Locate the cell with the specified text and output its (x, y) center coordinate. 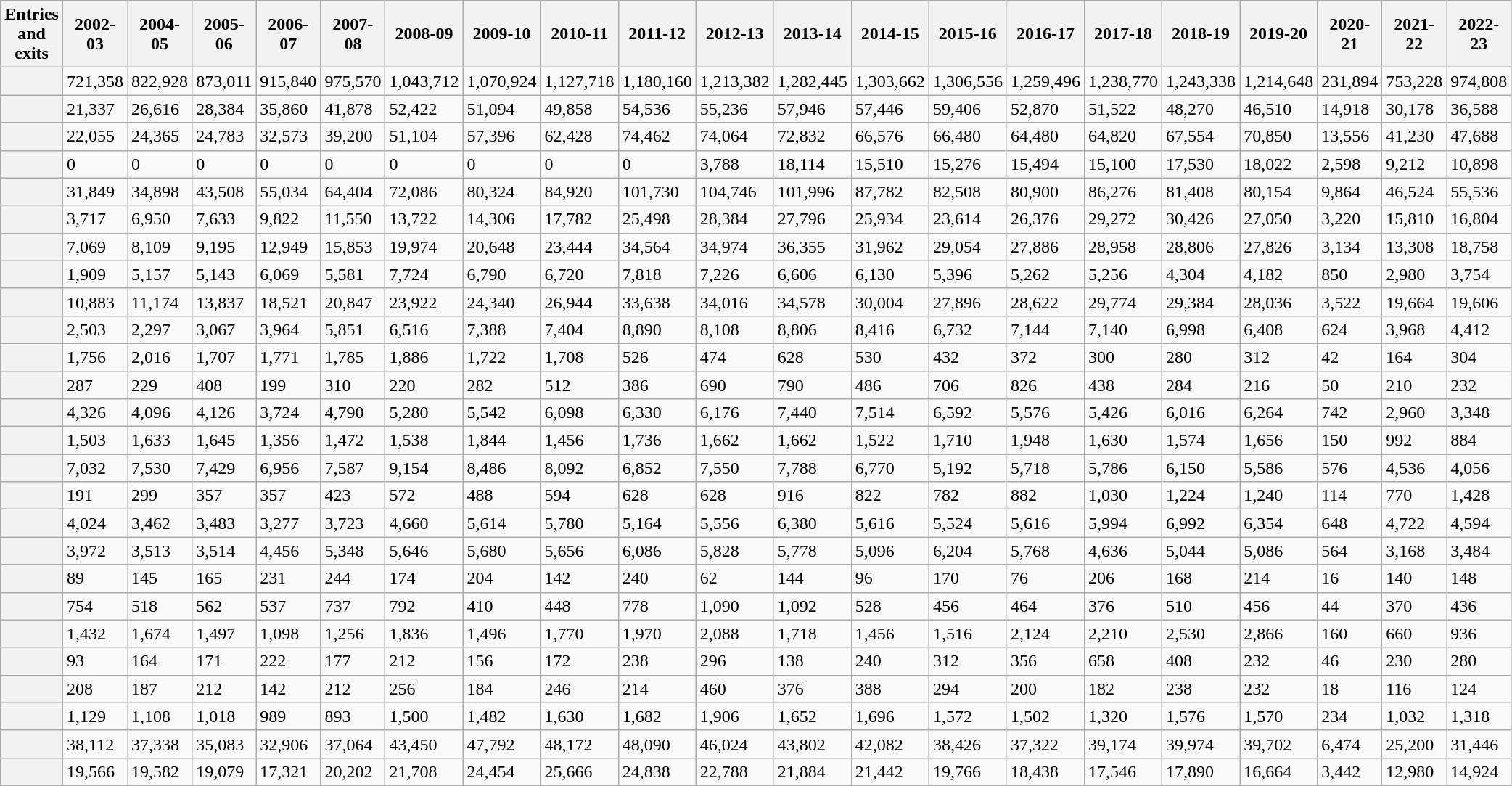
1,432 (94, 634)
23,922 (424, 302)
182 (1123, 689)
3,348 (1479, 413)
7,530 (160, 468)
28,036 (1278, 302)
101,996 (813, 192)
24,365 (160, 136)
81,408 (1201, 192)
31,446 (1479, 744)
537 (289, 606)
1,213,382 (734, 81)
3,067 (224, 329)
296 (734, 661)
2022-23 (1479, 34)
3,717 (94, 219)
87,782 (889, 192)
28,622 (1045, 302)
1,785 (353, 357)
25,934 (889, 219)
6,770 (889, 468)
1,652 (813, 716)
1,180,160 (657, 81)
28,806 (1201, 247)
1,633 (160, 441)
1,092 (813, 606)
210 (1415, 385)
31,849 (94, 192)
3,220 (1349, 219)
5,994 (1123, 523)
2014-15 (889, 34)
6,720 (579, 274)
39,974 (1201, 744)
30,426 (1201, 219)
66,480 (968, 136)
230 (1415, 661)
1,756 (94, 357)
39,174 (1123, 744)
658 (1123, 661)
1,018 (224, 716)
7,388 (502, 329)
231,894 (1349, 81)
7,440 (813, 413)
2,210 (1123, 634)
1,129 (94, 716)
93 (94, 661)
18,022 (1278, 164)
432 (968, 357)
4,182 (1278, 274)
460 (734, 689)
31,962 (889, 247)
5,851 (353, 329)
2,088 (734, 634)
594 (579, 496)
150 (1349, 441)
1,696 (889, 716)
386 (657, 385)
6,330 (657, 413)
5,044 (1201, 551)
216 (1278, 385)
36,588 (1479, 109)
2004-05 (160, 34)
530 (889, 357)
222 (289, 661)
2,503 (94, 329)
8,806 (813, 329)
7,514 (889, 413)
770 (1415, 496)
50 (1349, 385)
86,276 (1123, 192)
6,956 (289, 468)
18,758 (1479, 247)
12,949 (289, 247)
474 (734, 357)
138 (813, 661)
11,550 (353, 219)
4,594 (1479, 523)
24,340 (502, 302)
3,483 (224, 523)
300 (1123, 357)
4,536 (1415, 468)
1,710 (968, 441)
41,878 (353, 109)
8,416 (889, 329)
34,578 (813, 302)
294 (968, 689)
15,853 (353, 247)
1,030 (1123, 496)
1,500 (424, 716)
3,514 (224, 551)
12,980 (1415, 771)
27,886 (1045, 247)
4,096 (160, 413)
16 (1349, 578)
1,240 (1278, 496)
5,096 (889, 551)
9,864 (1349, 192)
936 (1479, 634)
1,656 (1278, 441)
13,308 (1415, 247)
4,412 (1479, 329)
140 (1415, 578)
1,948 (1045, 441)
5,614 (502, 523)
18,114 (813, 164)
34,564 (657, 247)
5,828 (734, 551)
778 (657, 606)
27,896 (968, 302)
32,906 (289, 744)
55,034 (289, 192)
39,702 (1278, 744)
1,108 (160, 716)
5,262 (1045, 274)
39,200 (353, 136)
5,164 (657, 523)
246 (579, 689)
36,355 (813, 247)
24,783 (224, 136)
782 (968, 496)
204 (502, 578)
57,946 (813, 109)
882 (1045, 496)
6,516 (424, 329)
3,723 (353, 523)
34,974 (734, 247)
55,236 (734, 109)
184 (502, 689)
660 (1415, 634)
9,154 (424, 468)
5,780 (579, 523)
116 (1415, 689)
1,472 (353, 441)
356 (1045, 661)
48,172 (579, 744)
46 (1349, 661)
25,498 (657, 219)
62 (734, 578)
10,883 (94, 302)
199 (289, 385)
8,109 (160, 247)
64,820 (1123, 136)
14,918 (1349, 109)
3,134 (1349, 247)
15,494 (1045, 164)
37,338 (160, 744)
10,898 (1479, 164)
6,732 (968, 329)
6,354 (1278, 523)
30,178 (1415, 109)
47,688 (1479, 136)
21,884 (813, 771)
35,083 (224, 744)
916 (813, 496)
148 (1479, 578)
5,086 (1278, 551)
5,786 (1123, 468)
29,054 (968, 247)
9,822 (289, 219)
9,195 (224, 247)
3,513 (160, 551)
16,804 (1479, 219)
5,768 (1045, 551)
19,566 (94, 771)
3,522 (1349, 302)
3,964 (289, 329)
287 (94, 385)
423 (353, 496)
1,259,496 (1045, 81)
1,708 (579, 357)
47,792 (502, 744)
6,176 (734, 413)
4,326 (94, 413)
5,586 (1278, 468)
27,050 (1278, 219)
564 (1349, 551)
6,380 (813, 523)
4,304 (1201, 274)
448 (579, 606)
304 (1479, 357)
200 (1045, 689)
8,092 (579, 468)
20,202 (353, 771)
624 (1349, 329)
721,358 (94, 81)
96 (889, 578)
2013-14 (813, 34)
989 (289, 716)
42 (1349, 357)
17,321 (289, 771)
562 (224, 606)
5,656 (579, 551)
915,840 (289, 81)
17,530 (1201, 164)
4,024 (94, 523)
2021-22 (1415, 34)
6,016 (1201, 413)
144 (813, 578)
2,598 (1349, 164)
1,503 (94, 441)
48,090 (657, 744)
1,538 (424, 441)
54,536 (657, 109)
753,228 (1415, 81)
826 (1045, 385)
59,406 (968, 109)
282 (502, 385)
19,606 (1479, 302)
2009-10 (502, 34)
6,950 (160, 219)
11,174 (160, 302)
5,542 (502, 413)
14,924 (1479, 771)
410 (502, 606)
82,508 (968, 192)
6,592 (968, 413)
7,724 (424, 274)
3,277 (289, 523)
2,124 (1045, 634)
1,214,648 (1278, 81)
2020-21 (1349, 34)
2015-16 (968, 34)
72,832 (813, 136)
510 (1201, 606)
34,016 (734, 302)
992 (1415, 441)
21,337 (94, 109)
19,766 (968, 771)
1,970 (657, 634)
488 (502, 496)
388 (889, 689)
1,428 (1479, 496)
206 (1123, 578)
6,086 (657, 551)
5,396 (968, 274)
104,746 (734, 192)
1,306,556 (968, 81)
13,556 (1349, 136)
974,808 (1479, 81)
299 (160, 496)
1,070,924 (502, 81)
29,272 (1123, 219)
9,212 (1415, 164)
33,638 (657, 302)
1,645 (224, 441)
20,648 (502, 247)
24,454 (502, 771)
64,480 (1045, 136)
72,086 (424, 192)
7,226 (734, 274)
2018-19 (1201, 34)
1,722 (502, 357)
8,890 (657, 329)
754 (94, 606)
29,774 (1123, 302)
1,576 (1201, 716)
576 (1349, 468)
1,570 (1278, 716)
3,462 (160, 523)
7,404 (579, 329)
6,992 (1201, 523)
5,256 (1123, 274)
436 (1479, 606)
1,098 (289, 634)
38,112 (94, 744)
2011-12 (657, 34)
6,998 (1201, 329)
28,958 (1123, 247)
19,664 (1415, 302)
29,384 (1201, 302)
7,140 (1123, 329)
49,858 (579, 109)
284 (1201, 385)
5,348 (353, 551)
2007-08 (353, 34)
526 (657, 357)
64,404 (353, 192)
22,788 (734, 771)
1,090 (734, 606)
52,870 (1045, 109)
706 (968, 385)
464 (1045, 606)
2,960 (1415, 413)
177 (353, 661)
1,770 (579, 634)
27,796 (813, 219)
6,408 (1278, 329)
4,660 (424, 523)
1,127,718 (579, 81)
187 (160, 689)
742 (1349, 413)
46,024 (734, 744)
6,069 (289, 274)
26,616 (160, 109)
21,442 (889, 771)
690 (734, 385)
4,456 (289, 551)
3,754 (1479, 274)
20,847 (353, 302)
7,587 (353, 468)
1,282,445 (813, 81)
1,318 (1479, 716)
6,130 (889, 274)
975,570 (353, 81)
1,320 (1123, 716)
2016-17 (1045, 34)
893 (353, 716)
3,972 (94, 551)
1,243,338 (1201, 81)
6,474 (1349, 744)
7,429 (224, 468)
170 (968, 578)
5,192 (968, 468)
486 (889, 385)
37,322 (1045, 744)
2005-06 (224, 34)
438 (1123, 385)
7,633 (224, 219)
55,536 (1479, 192)
42,082 (889, 744)
19,079 (224, 771)
37,064 (353, 744)
16,664 (1278, 771)
6,264 (1278, 413)
17,782 (579, 219)
1,707 (224, 357)
1,736 (657, 441)
13,722 (424, 219)
822 (889, 496)
21,708 (424, 771)
76 (1045, 578)
18 (1349, 689)
5,280 (424, 413)
7,550 (734, 468)
15,276 (968, 164)
2,866 (1278, 634)
256 (424, 689)
4,056 (1479, 468)
66,576 (889, 136)
23,614 (968, 219)
2010-11 (579, 34)
51,094 (502, 109)
46,524 (1415, 192)
873,011 (224, 81)
5,524 (968, 523)
7,818 (657, 274)
512 (579, 385)
80,324 (502, 192)
2,016 (160, 357)
14,306 (502, 219)
5,143 (224, 274)
25,200 (1415, 744)
8,108 (734, 329)
7,788 (813, 468)
84,920 (579, 192)
4,790 (353, 413)
6,790 (502, 274)
790 (813, 385)
370 (1415, 606)
27,826 (1278, 247)
518 (160, 606)
26,376 (1045, 219)
5,581 (353, 274)
648 (1349, 523)
5,556 (734, 523)
6,852 (657, 468)
5,157 (160, 274)
1,224 (1201, 496)
1,032 (1415, 716)
13,837 (224, 302)
57,446 (889, 109)
3,442 (1349, 771)
43,802 (813, 744)
24,838 (657, 771)
5,680 (502, 551)
1,844 (502, 441)
1,256 (353, 634)
25,666 (579, 771)
70,850 (1278, 136)
6,098 (579, 413)
5,576 (1045, 413)
231 (289, 578)
1,718 (813, 634)
2012-13 (734, 34)
15,510 (889, 164)
74,064 (734, 136)
17,546 (1123, 771)
52,422 (424, 109)
1,836 (424, 634)
208 (94, 689)
220 (424, 385)
737 (353, 606)
191 (94, 496)
2,980 (1415, 274)
229 (160, 385)
35,860 (289, 109)
67,554 (1201, 136)
1,886 (424, 357)
3,168 (1415, 551)
62,428 (579, 136)
30,004 (889, 302)
1,771 (289, 357)
1,356 (289, 441)
46,510 (1278, 109)
2008-09 (424, 34)
7,069 (94, 247)
372 (1045, 357)
1,238,770 (1123, 81)
145 (160, 578)
1,906 (734, 716)
7,032 (94, 468)
1,482 (502, 716)
3,724 (289, 413)
43,508 (224, 192)
19,582 (160, 771)
114 (1349, 496)
4,126 (224, 413)
1,496 (502, 634)
44 (1349, 606)
174 (424, 578)
48,270 (1201, 109)
43,450 (424, 744)
1,682 (657, 716)
80,900 (1045, 192)
15,810 (1415, 219)
5,778 (813, 551)
6,150 (1201, 468)
22,055 (94, 136)
2006-07 (289, 34)
26,944 (579, 302)
38,426 (968, 744)
850 (1349, 274)
89 (94, 578)
6,204 (968, 551)
234 (1349, 716)
19,974 (424, 247)
3,788 (734, 164)
124 (1479, 689)
172 (579, 661)
3,484 (1479, 551)
156 (502, 661)
8,486 (502, 468)
822,928 (160, 81)
17,890 (1201, 771)
1,043,712 (424, 81)
3,968 (1415, 329)
34,898 (160, 192)
Entries and exits (32, 34)
18,521 (289, 302)
57,396 (502, 136)
1,572 (968, 716)
32,573 (289, 136)
15,100 (1123, 164)
7,144 (1045, 329)
572 (424, 496)
1,674 (160, 634)
528 (889, 606)
51,522 (1123, 109)
5,718 (1045, 468)
171 (224, 661)
5,426 (1123, 413)
1,497 (224, 634)
4,722 (1415, 523)
1,303,662 (889, 81)
792 (424, 606)
101,730 (657, 192)
6,606 (813, 274)
5,646 (424, 551)
160 (1349, 634)
2,530 (1201, 634)
80,154 (1278, 192)
2,297 (160, 329)
23,444 (579, 247)
4,636 (1123, 551)
1,502 (1045, 716)
51,104 (424, 136)
2002-03 (94, 34)
2019-20 (1278, 34)
244 (353, 578)
18,438 (1045, 771)
310 (353, 385)
884 (1479, 441)
1,522 (889, 441)
41,230 (1415, 136)
168 (1201, 578)
1,516 (968, 634)
74,462 (657, 136)
2017-18 (1123, 34)
1,574 (1201, 441)
1,909 (94, 274)
165 (224, 578)
